Find where the given text appears and provide that cell's center as [X, Y] coordinate. 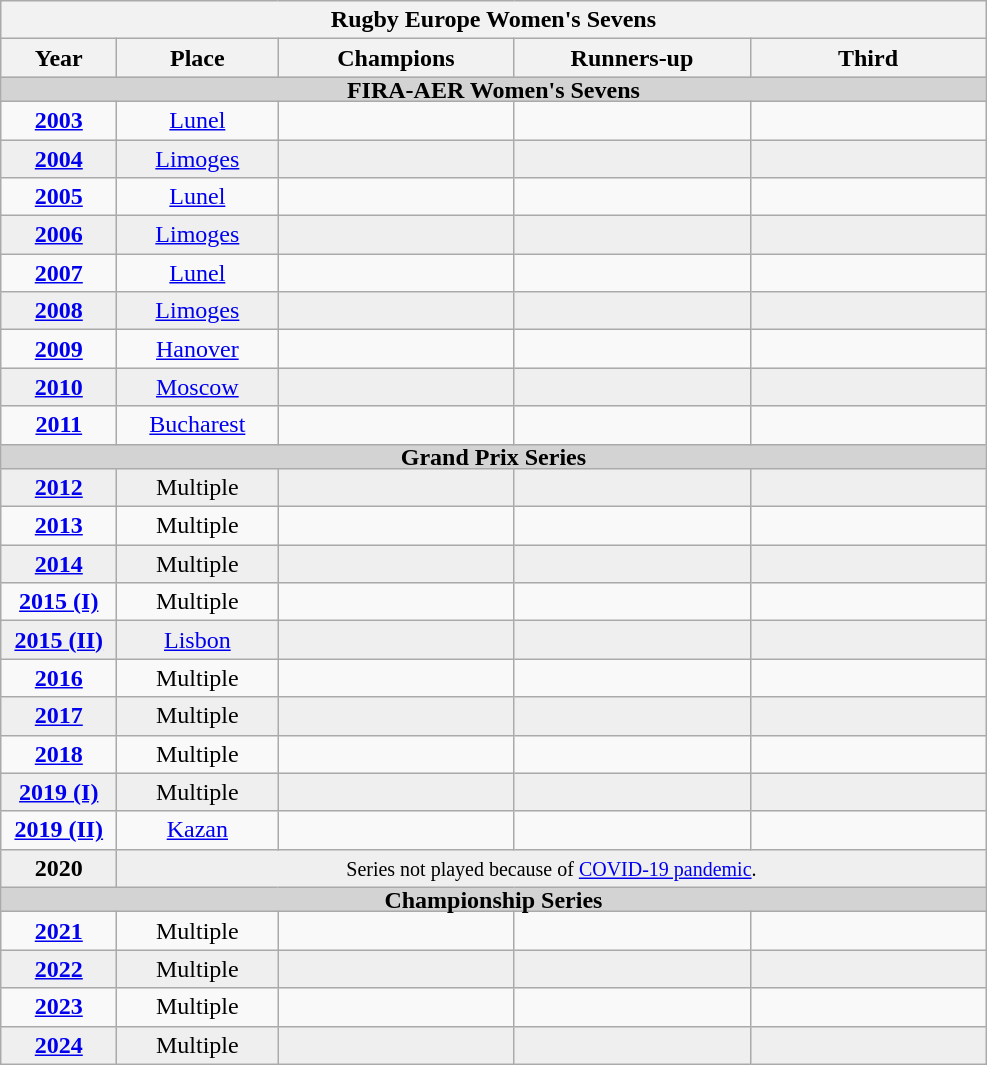
2003 [59, 120]
Hanover [198, 349]
Runners-up [632, 58]
2015 (I) [59, 602]
2019 (I) [59, 792]
Lisbon [198, 640]
2017 [59, 716]
Champions [396, 58]
2011 [59, 425]
Year [59, 58]
2010 [59, 387]
2022 [59, 969]
2007 [59, 273]
2012 [59, 488]
Grand Prix Series [494, 456]
Kazan [198, 830]
2006 [59, 235]
Third [868, 58]
Series not played because of COVID-19 pandemic. [552, 868]
2004 [59, 159]
Championship Series [494, 900]
2019 (II) [59, 830]
2009 [59, 349]
Bucharest [198, 425]
2023 [59, 1007]
2016 [59, 678]
2014 [59, 564]
2021 [59, 931]
2015 (II) [59, 640]
Rugby Europe Women's Sevens [494, 20]
2020 [59, 868]
Moscow [198, 387]
2018 [59, 754]
2013 [59, 526]
2008 [59, 311]
2005 [59, 197]
Place [198, 58]
2024 [59, 1045]
FIRA-AER Women's Sevens [494, 90]
